Capture the cell that displays the provided text and extract its (x, y) central coordinate. 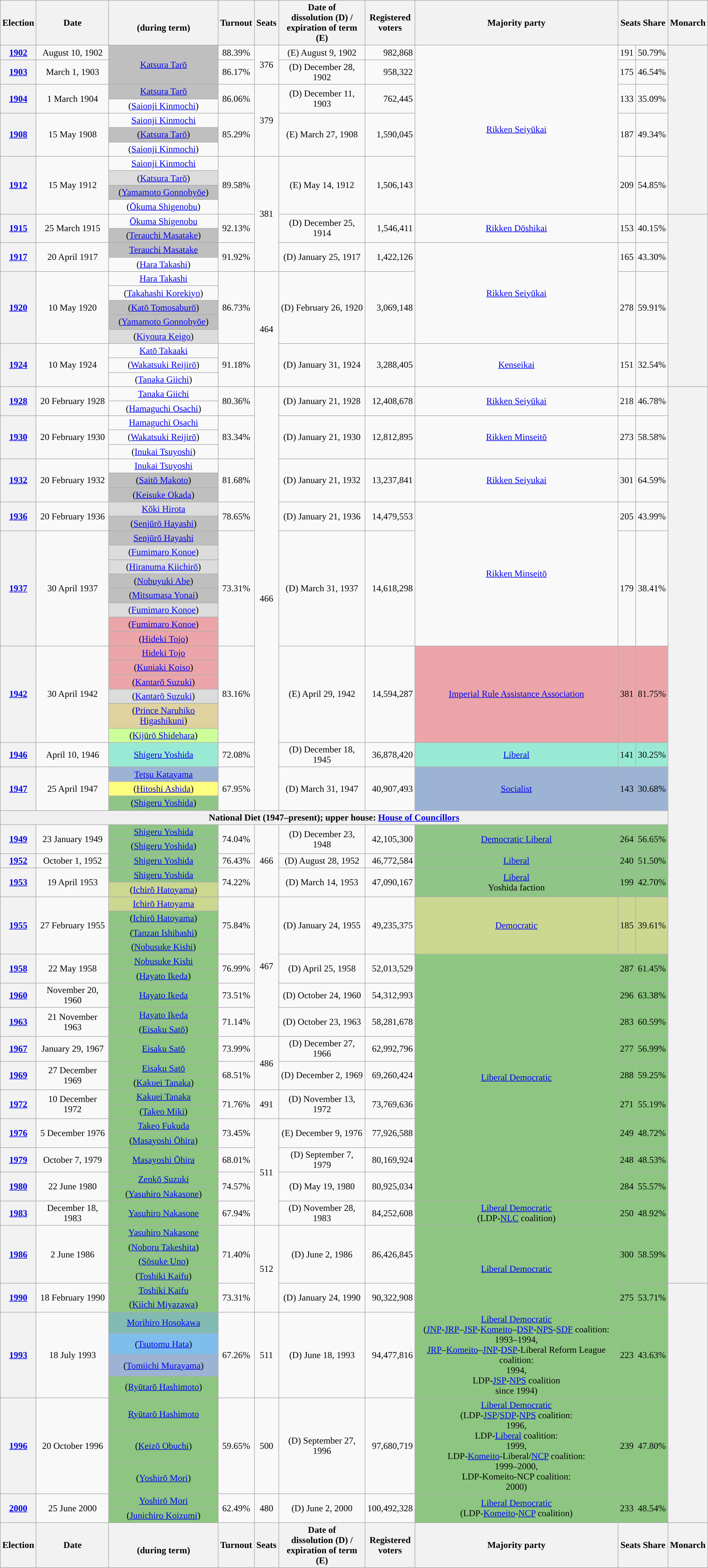
275 (627, 1298)
35.09% (652, 99)
55.19% (652, 1104)
(D) December 27, 1966 (322, 1049)
91.92% (236, 257)
(Eisaku Satō) (163, 1029)
(D) January 21, 1936 (322, 516)
(D) June 2, 1986 (322, 1254)
1912 (18, 185)
43.30% (652, 257)
80,169,924 (390, 1160)
54,312,993 (390, 996)
1908 (18, 135)
14,479,553 (390, 516)
(Hamaguchi Osachi) (163, 408)
2 June 1986 (73, 1254)
67.95% (236, 789)
Ryūtarō Hashimoto (163, 1414)
467 (266, 967)
Democratic Liberal (517, 839)
(Nobusuke Kishi) (163, 947)
91.18% (236, 365)
141 (627, 755)
71.40% (236, 1254)
84,252,608 (390, 1214)
51.50% (652, 861)
Tanaka Giichi (163, 394)
74.04% (236, 839)
78.65% (236, 516)
56.65% (652, 839)
90,322,908 (390, 1298)
55.57% (652, 1186)
25 June 2000 (73, 1508)
1936 (18, 516)
1986 (18, 1254)
October 1, 1952 (73, 861)
300 (627, 1254)
(D) January 31, 1924 (322, 365)
59.25% (652, 1075)
287 (627, 969)
94,477,816 (390, 1355)
(D) January 24, 1955 (322, 925)
62.49% (236, 1508)
(D) September 27, 1996 (322, 1446)
81.68% (236, 480)
1983 (18, 1214)
71.76% (236, 1104)
1903 (18, 72)
(Masayoshi Ōhira) (163, 1140)
(Toshiki Kaifu) (163, 1276)
277 (627, 1049)
(D) February 26, 1920 (322, 308)
(Keisuke Okada) (163, 495)
(D) April 25, 1958 (322, 969)
15 May 1908 (73, 135)
21 November 1963 (73, 1022)
(Hayato Ikeda) (163, 976)
100,492,328 (390, 1508)
Tetsu Katayama (163, 774)
Rikken Dōshikai (517, 228)
12,812,895 (390, 437)
LiberalYoshida faction (517, 882)
December 18, 1983 (73, 1214)
(Prince Naruhiko Higashikuni) (163, 716)
199 (627, 882)
(D) March 31, 1937 (322, 588)
(D) October 23, 1963 (322, 1022)
48.92% (652, 1214)
49.34% (652, 135)
(D) January 21, 1928 (322, 401)
1937 (18, 588)
22 May 1958 (73, 969)
40.15% (652, 228)
42,105,300 (390, 839)
(D) December 2, 1969 (322, 1075)
153 (627, 228)
Kenseikai (517, 365)
3,069,148 (390, 308)
248 (627, 1160)
47.80% (652, 1446)
(D) January 25, 1917 (322, 257)
273 (627, 437)
512 (266, 1269)
56.99% (652, 1049)
March 1, 1903 (73, 72)
81.75% (652, 694)
22 June 1980 (73, 1186)
(D) June 18, 1993 (322, 1355)
Terauchi Masatake (163, 250)
(Ōkuma Shigenobu) (163, 207)
Liberal Democratic(LDP-Komeito-NCP coalition) (517, 1508)
376 (266, 65)
(Keizō Obuchi) (163, 1446)
Yoshirō Mori (163, 1501)
25 April 1947 (73, 789)
1930 (18, 437)
72.08% (236, 755)
76.99% (236, 969)
25 March 1915 (73, 228)
480 (266, 1508)
(Kiichi Miyazawa) (163, 1305)
133 (627, 99)
(D) March 31, 1947 (322, 789)
(D) October 24, 1960 (322, 996)
151 (627, 365)
(Kakuei Tanaka) (163, 1083)
278 (627, 308)
20 February 1928 (73, 401)
(Senjūrō Hayashi) (163, 524)
32.54% (652, 365)
Morihiro Hosokawa (163, 1322)
264 (627, 839)
59.91% (652, 308)
73.99% (236, 1049)
January 29, 1967 (73, 1049)
62,992,796 (390, 1049)
71.14% (236, 1022)
288 (627, 1075)
(Ryūtarō Hashimoto) (163, 1387)
(D) December 11, 1903 (322, 99)
223 (627, 1355)
10 May 1920 (73, 308)
(D) September 7, 1979 (322, 1160)
58,281,678 (390, 1022)
3,288,405 (390, 365)
86,426,845 (390, 1254)
1972 (18, 1104)
165 (627, 257)
76.43% (236, 861)
80,925,034 (390, 1186)
1928 (18, 401)
73.51% (236, 996)
86.06% (236, 99)
(Kuniaki Koiso) (163, 667)
(Kiyoura Keigo) (163, 336)
89.58% (236, 185)
69,260,424 (390, 1075)
1967 (18, 1049)
1953 (18, 882)
(Yoshirō Mori) (163, 1478)
18 February 1990 (73, 1298)
36,878,420 (390, 755)
(Tanaka Giichi) (163, 379)
(Hiranuma Kiichirō) (163, 567)
61.45% (652, 969)
(Tsutomu Hata) (163, 1344)
(Hideki Tojo) (163, 639)
30 April 1937 (73, 588)
205 (627, 516)
(Nobuyuki Abe) (163, 581)
Ichirō Hatoyama (163, 904)
54.85% (652, 185)
(Tanzan Ishibashi) (163, 932)
379 (266, 120)
1976 (18, 1133)
74.22% (236, 882)
1,422,126 (390, 257)
86.17% (236, 72)
Masayoshi Ōhira (163, 1160)
1949 (18, 839)
20 February 1932 (73, 480)
5 December 1976 (73, 1133)
1996 (18, 1446)
Liberal Democratic(LDP-NLC coalition) (517, 1214)
67.94% (236, 1214)
39.61% (652, 925)
19 April 1953 (73, 882)
1952 (18, 861)
1960 (18, 996)
143 (627, 789)
97,680,719 (390, 1446)
(Hara Takashi) (163, 264)
14,594,287 (390, 694)
284 (627, 1186)
(Kijūrō Shidehara) (163, 735)
185 (627, 925)
46.78% (652, 401)
(E) April 29, 1942 (322, 694)
1924 (18, 365)
1942 (18, 694)
46.54% (652, 72)
(Mitsumasa Yonai) (163, 595)
Inukai Tsuyoshi (163, 466)
75.84% (236, 925)
77,926,588 (390, 1133)
250 (627, 1214)
1920 (18, 308)
18 July 1993 (73, 1355)
73,769,636 (390, 1104)
49,235,375 (390, 925)
Takeo Fukuda (163, 1126)
Hara Takashi (163, 279)
(Takahashi Korekiyo) (163, 293)
(Terauchi Masatake) (163, 236)
47,090,167 (390, 882)
958,322 (390, 72)
80.36% (236, 401)
(D) August 28, 1952 (322, 861)
58.58% (652, 437)
1932 (18, 480)
27 December 1969 (73, 1075)
85.29% (236, 135)
(Inukai Tsuyoshi) (163, 451)
1979 (18, 1160)
30.68% (652, 789)
2000 (18, 1508)
(Katō Tomosaburō) (163, 308)
(Saitō Makoto) (163, 480)
(D) November 28, 1983 (322, 1214)
283 (627, 1022)
73.45% (236, 1133)
762,445 (390, 99)
63.38% (652, 996)
20 February 1936 (73, 516)
296 (627, 996)
Rikken Seiyukai (517, 480)
187 (627, 135)
Democratic (517, 925)
59.65% (236, 1446)
(E) May 14, 1912 (322, 185)
218 (627, 401)
239 (627, 1446)
Zenkō Suzuki (163, 1179)
1980 (18, 1186)
Toshiki Kaifu (163, 1290)
30.25% (652, 755)
48.53% (652, 1160)
October 7, 1979 (73, 1160)
38.41% (652, 588)
Kōki Hirota (163, 509)
National Diet (1947–present); upper house: House of Councillors (334, 817)
23 January 1949 (73, 839)
13,237,841 (390, 480)
1 March 1904 (73, 99)
(D) December 28, 1902 (322, 72)
209 (627, 185)
(D) March 14, 1953 (322, 882)
(Sōsuke Uno) (163, 1262)
42.70% (652, 882)
301 (627, 480)
August 10, 1902 (73, 53)
1,506,143 (390, 185)
464 (266, 329)
83.16% (236, 694)
15 May 1912 (73, 185)
191 (627, 53)
14,618,298 (390, 588)
52,013,529 (390, 969)
1958 (18, 969)
1902 (18, 53)
1917 (18, 257)
Socialist (517, 789)
Nobusuke Kishi (163, 962)
1,546,411 (390, 228)
20 February 1930 (73, 437)
68.01% (236, 1160)
(D) June 2, 2000 (322, 1508)
(Hitoshi Ashida) (163, 789)
(D) January 21, 1932 (322, 480)
46,772,584 (390, 861)
27 February 1955 (73, 925)
(E) March 27, 1908 (322, 135)
(Tomiichi Murayama) (163, 1366)
179 (627, 588)
68.51% (236, 1075)
240 (627, 861)
982,868 (390, 53)
249 (627, 1133)
1915 (18, 228)
(Takeo Miki) (163, 1111)
1946 (18, 755)
486 (266, 1063)
(D) December 25, 1914 (322, 228)
(D) May 19, 1980 (322, 1186)
491 (266, 1104)
92.13% (236, 228)
48.54% (652, 1508)
58.59% (652, 1254)
30 April 1942 (73, 694)
10 December 1972 (73, 1104)
500 (266, 1446)
1969 (18, 1075)
Senjūrō Hayashi (163, 538)
20 April 1917 (73, 257)
April 10, 1946 (73, 755)
43.63% (652, 1355)
1993 (18, 1355)
53.71% (652, 1298)
86.73% (236, 308)
(Yasuhiro Nakasone) (163, 1193)
83.34% (236, 437)
Imperial Rule Assistance Association (517, 694)
175 (627, 72)
10 May 1924 (73, 365)
1963 (18, 1022)
November 20, 1960 (73, 996)
(Junichiro Koizumi) (163, 1515)
1947 (18, 789)
Hideki Tojo (163, 653)
(Noboru Takeshita) (163, 1247)
271 (627, 1104)
(D) January 24, 1990 (322, 1298)
67.26% (236, 1355)
(D) December 18, 1945 (322, 755)
1955 (18, 925)
1,590,045 (390, 135)
233 (627, 1508)
60.59% (652, 1022)
64.59% (652, 480)
Katō Takaaki (163, 351)
74.57% (236, 1186)
48.72% (652, 1133)
1904 (18, 99)
1990 (18, 1298)
50.79% (652, 53)
40,907,493 (390, 789)
Kakuei Tanaka (163, 1097)
Ōkuma Shigenobu (163, 221)
(D) November 13, 1972 (322, 1104)
Hamaguchi Osachi (163, 423)
20 October 1996 (73, 1446)
(E) December 9, 1976 (322, 1133)
12,408,678 (390, 401)
(E) August 9, 1902 (322, 53)
88.39% (236, 53)
(D) December 23, 1948 (322, 839)
(D) January 21, 1930 (322, 437)
43.99% (652, 516)
